From the cell containing the given text, extract its center point as [x, y] coordinate. 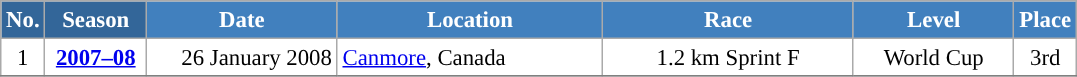
No. [23, 20]
Location [470, 20]
Canmore, Canada [470, 58]
3rd [1045, 58]
Season [96, 20]
2007–08 [96, 58]
1 [23, 58]
26 January 2008 [242, 58]
Place [1045, 20]
Race [728, 20]
1.2 km Sprint F [728, 58]
Level [934, 20]
Date [242, 20]
World Cup [934, 58]
